Return [X, Y] of the center of cell containing provided text 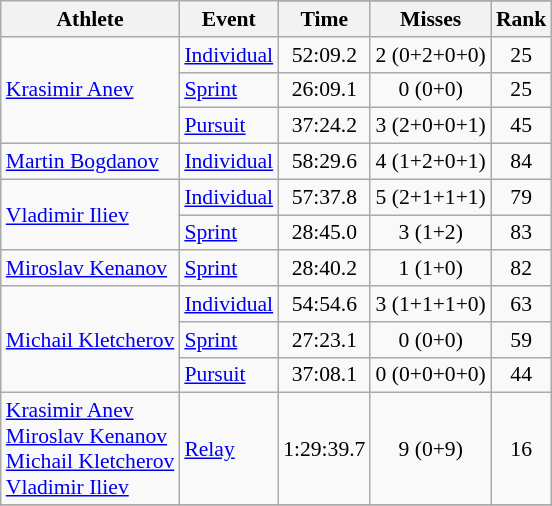
0 (0+0+0+0) [430, 375]
79 [522, 197]
82 [522, 269]
1:29:39.7 [324, 449]
3 (1+2) [430, 233]
37:24.2 [324, 126]
Miroslav Kenanov [90, 269]
44 [522, 375]
4 (1+2+0+1) [430, 162]
Krasimir Anev [90, 90]
3 (1+1+1+0) [430, 304]
Time [324, 19]
Vladimir Iliev [90, 214]
9 (0+9) [430, 449]
3 (2+0+0+1) [430, 126]
26:09.1 [324, 90]
Athlete [90, 19]
52:09.2 [324, 55]
54:54.6 [324, 304]
27:23.1 [324, 340]
Michail Kletcherov [90, 340]
Misses [430, 19]
5 (2+1+1+1) [430, 197]
16 [522, 449]
63 [522, 304]
83 [522, 233]
45 [522, 126]
59 [522, 340]
Relay [228, 449]
Event [228, 19]
37:08.1 [324, 375]
Krasimir AnevMiroslav KenanovMichail KletcherovVladimir Iliev [90, 449]
28:45.0 [324, 233]
28:40.2 [324, 269]
2 (0+2+0+0) [430, 55]
58:29.6 [324, 162]
Martin Bogdanov [90, 162]
1 (1+0) [430, 269]
Rank [522, 19]
57:37.8 [324, 197]
84 [522, 162]
